Identify which cell holds the provided text, then report its [X, Y] central coordinate. 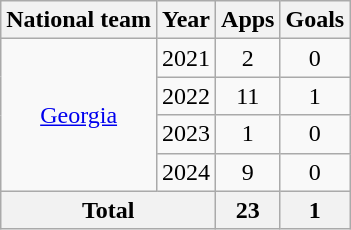
Georgia [79, 115]
Year [186, 20]
23 [248, 210]
National team [79, 20]
2021 [186, 58]
2022 [186, 96]
Goals [315, 20]
9 [248, 172]
11 [248, 96]
Apps [248, 20]
2023 [186, 134]
2 [248, 58]
2024 [186, 172]
Total [108, 210]
